Provide the [x, y] coordinate of the cell's center where the given text is located.  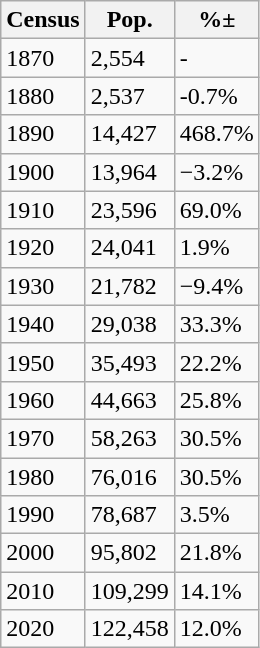
-0.7% [216, 96]
2020 [43, 629]
1900 [43, 172]
1990 [43, 515]
12.0% [216, 629]
2000 [43, 553]
24,041 [130, 248]
29,038 [130, 324]
1950 [43, 362]
33.3% [216, 324]
122,458 [130, 629]
- [216, 58]
76,016 [130, 477]
468.7% [216, 134]
21,782 [130, 286]
1890 [43, 134]
58,263 [130, 438]
69.0% [216, 210]
25.8% [216, 400]
35,493 [130, 362]
14.1% [216, 591]
1960 [43, 400]
1910 [43, 210]
1.9% [216, 248]
1870 [43, 58]
2010 [43, 591]
1880 [43, 96]
3.5% [216, 515]
2,554 [130, 58]
13,964 [130, 172]
23,596 [130, 210]
1980 [43, 477]
109,299 [130, 591]
44,663 [130, 400]
1930 [43, 286]
78,687 [130, 515]
2,537 [130, 96]
−3.2% [216, 172]
22.2% [216, 362]
1940 [43, 324]
Pop. [130, 20]
Census [43, 20]
95,802 [130, 553]
14,427 [130, 134]
1920 [43, 248]
%± [216, 20]
21.8% [216, 553]
1970 [43, 438]
−9.4% [216, 286]
